Locate the cell with the specified text and output its [X, Y] center coordinate. 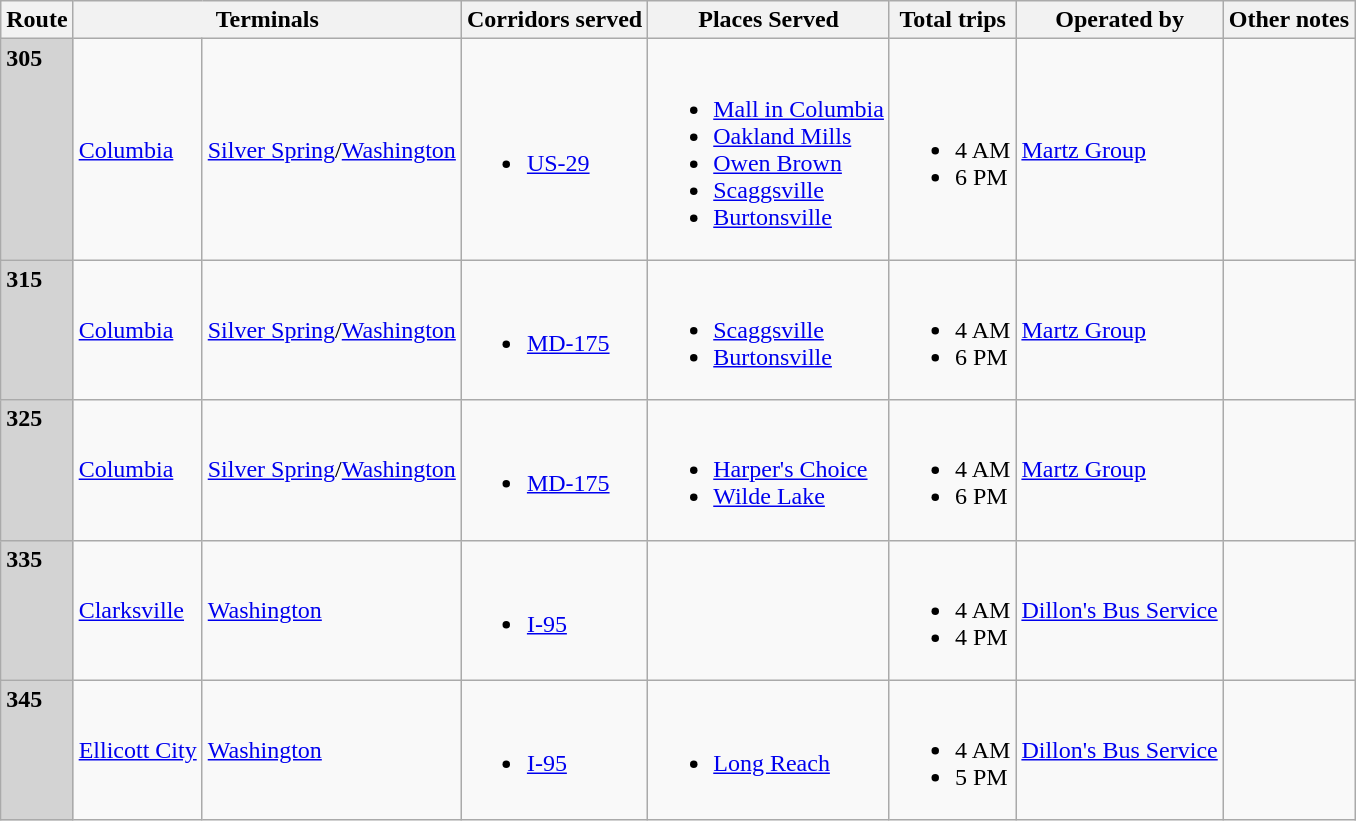
Places Served [769, 20]
4 AM4 PM [952, 610]
Operated by [1120, 20]
Ellicott City [138, 750]
335 [37, 610]
4 AM5 PM [952, 750]
315 [37, 330]
Mall in ColumbiaOakland MillsOwen BrownScaggsvilleBurtonsville [769, 150]
Harper's ChoiceWilde Lake [769, 470]
US-29 [554, 150]
345 [37, 750]
Other notes [1288, 20]
ScaggsvilleBurtonsville [769, 330]
Route [37, 20]
325 [37, 470]
Total trips [952, 20]
Terminals [267, 20]
Long Reach [769, 750]
Corridors served [554, 20]
305 [37, 150]
Clarksville [138, 610]
